Search for the cell housing the specified text and yield its (X, Y) center coordinate. 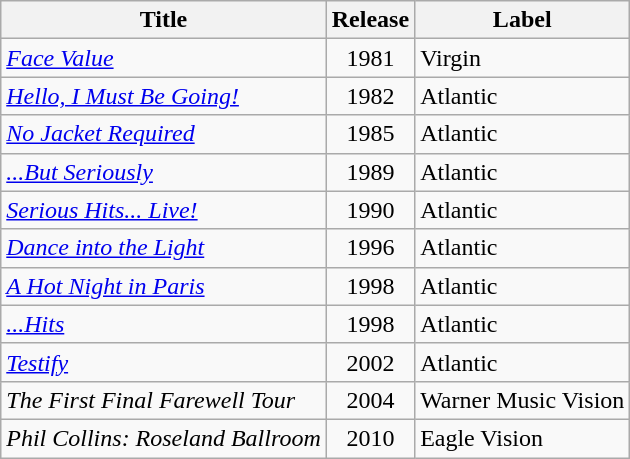
Title (164, 20)
Face Value (164, 58)
Testify (164, 362)
Phil Collins: Roseland Ballroom (164, 438)
2002 (370, 362)
The First Final Farewell Tour (164, 400)
1985 (370, 134)
2010 (370, 438)
Hello, I Must Be Going! (164, 96)
...But Seriously (164, 172)
1982 (370, 96)
1989 (370, 172)
Warner Music Vision (522, 400)
Label (522, 20)
2004 (370, 400)
Virgin (522, 58)
Release (370, 20)
No Jacket Required (164, 134)
1990 (370, 210)
A Hot Night in Paris (164, 286)
Serious Hits... Live! (164, 210)
1981 (370, 58)
Eagle Vision (522, 438)
1996 (370, 248)
Dance into the Light (164, 248)
...Hits (164, 324)
